Return the (x, y) coordinate for the center point of the cell that contains the specified text.  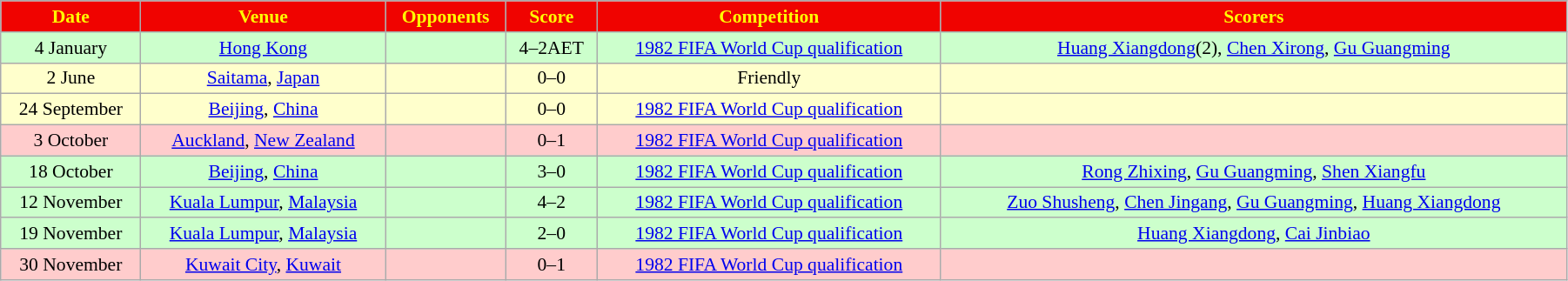
Kuwait City, Kuwait (263, 264)
Opponents (446, 17)
4–2 (552, 203)
30 November (71, 264)
Venue (263, 17)
4 January (71, 48)
3–0 (552, 171)
Rong Zhixing, Gu Guangming, Shen Xiangfu (1253, 171)
Scorers (1253, 17)
Saitama, Japan (263, 78)
2–0 (552, 234)
24 September (71, 110)
Huang Xiangdong, Cai Jinbiao (1253, 234)
2 June (71, 78)
Date (71, 17)
18 October (71, 171)
19 November (71, 234)
4–2AET (552, 48)
Zuo Shusheng, Chen Jingang, Gu Guangming, Huang Xiangdong (1253, 203)
Auckland, New Zealand (263, 141)
12 November (71, 203)
Huang Xiangdong(2), Chen Xirong, Gu Guangming (1253, 48)
Competition (769, 17)
Friendly (769, 78)
Hong Kong (263, 48)
Score (552, 17)
3 October (71, 141)
